From the cell containing the given text, extract its center point as [X, Y] coordinate. 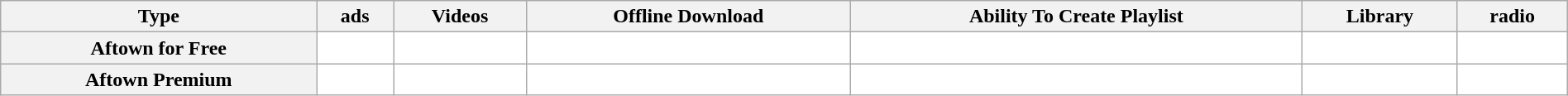
Ability To Create Playlist [1077, 17]
Aftown for Free [159, 48]
Library [1379, 17]
radio [1512, 17]
Type [159, 17]
Offline Download [688, 17]
Aftown Premium [159, 79]
Videos [460, 17]
ads [356, 17]
